Locate the cell with the specified text and output its (X, Y) center coordinate. 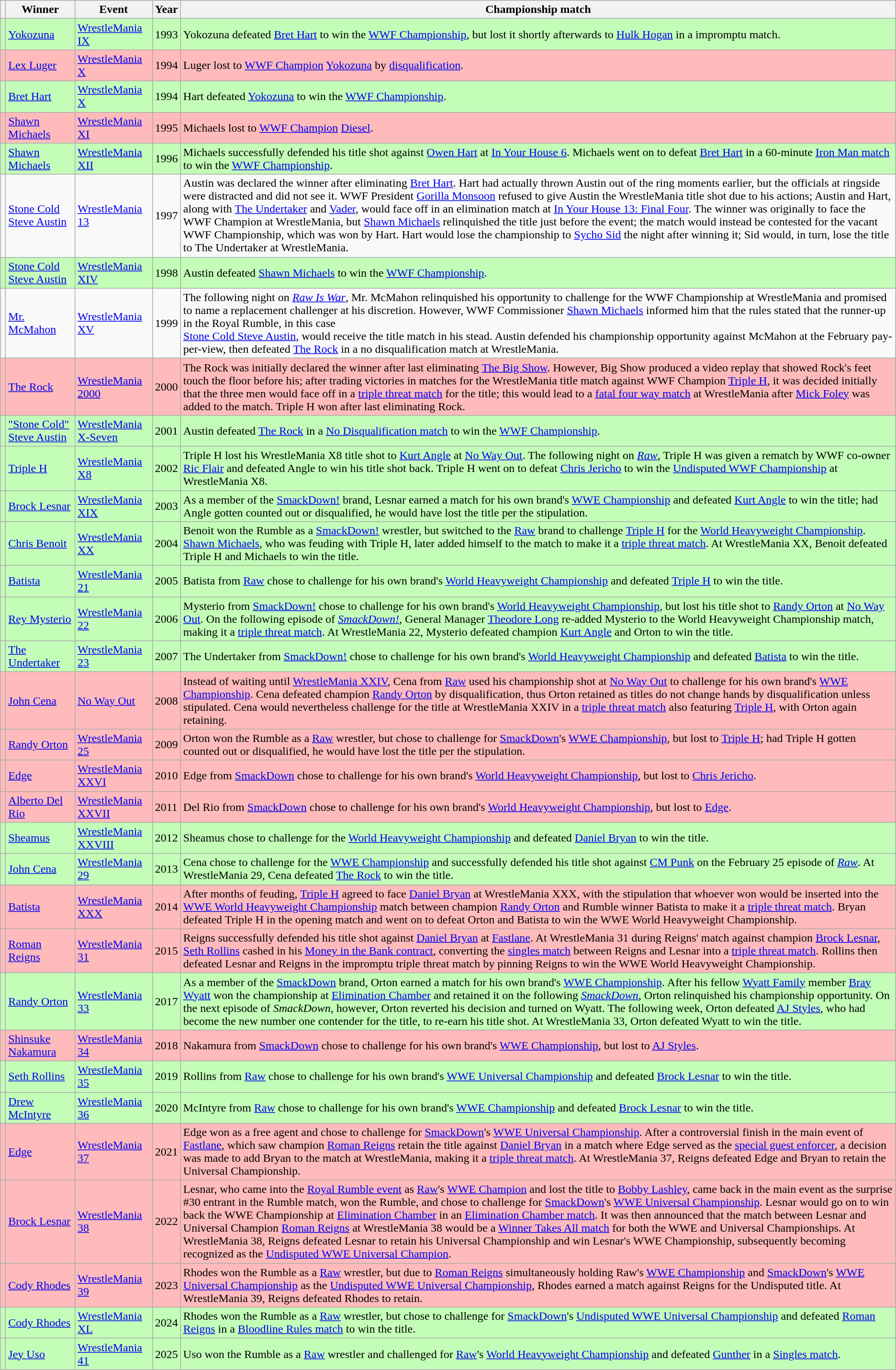
2015 (167, 951)
Austin defeated Shawn Michaels to win the WWF Championship. (538, 273)
1999 (167, 323)
WrestleMania 33 (113, 1001)
2001 (167, 431)
WrestleMania 29 (113, 869)
Bret Hart (40, 97)
Luger lost to WWF Champion Yokozuna by disqualification. (538, 65)
WrestleMania 34 (113, 1045)
Sheamus (40, 838)
2018 (167, 1045)
1995 (167, 127)
Triple H (40, 468)
Year (167, 10)
No Way Out (113, 701)
WrestleMania XL (113, 1323)
1997 (167, 215)
2020 (167, 1108)
2009 (167, 745)
WrestleMania 21 (113, 581)
WrestleMania XX (113, 544)
Uso won the Rumble as a Raw wrestler and challenged for Raw's World Heavyweight Championship and defeated Gunther in a Singles match. (538, 1354)
2008 (167, 701)
2023 (167, 1285)
Sheamus chose to challenge for the World Heavyweight Championship and defeated Daniel Bryan to win the title. (538, 838)
Jey Uso (40, 1354)
2010 (167, 775)
The Undertaker from SmackDown! chose to challenge for his own brand's World Heavyweight Championship and defeated Batista to win the title. (538, 657)
WrestleMania 38 (113, 1222)
2024 (167, 1323)
WrestleMania XI (113, 127)
Michaels lost to WWF Champion Diesel. (538, 127)
WrestleMania X8 (113, 468)
WrestleMania XXVII (113, 807)
WrestleMania XIX (113, 505)
Edge from SmackDown chose to challenge for his own brand's World Heavyweight Championship, but lost to Chris Jericho. (538, 775)
Yokozuna defeated Bret Hart to win the WWF Championship, but lost it shortly afterwards to Hulk Hogan in a impromptu match. (538, 34)
2000 (167, 387)
2013 (167, 869)
2012 (167, 838)
Championship match (538, 10)
Hart defeated Yokozuna to win the WWF Championship. (538, 97)
Shinsuke Nakamura (40, 1045)
WrestleMania XXVI (113, 775)
WrestleMania XIV (113, 273)
1993 (167, 34)
2002 (167, 468)
WrestleMania 2000 (113, 387)
WrestleMania 39 (113, 1285)
Yokozuna (40, 34)
1996 (167, 159)
2014 (167, 907)
WrestleMania 37 (113, 1152)
2004 (167, 544)
Rollins from Raw chose to challenge for his own brand's WWE Universal Championship and defeated Brock Lesnar to win the title. (538, 1076)
WrestleMania 25 (113, 745)
WrestleMania 31 (113, 951)
2003 (167, 505)
2007 (167, 657)
Roman Reigns (40, 951)
Batista from Raw chose to challenge for his own brand's World Heavyweight Championship and defeated Triple H to win the title. (538, 581)
WrestleMania 41 (113, 1354)
The Rock (40, 387)
2011 (167, 807)
2025 (167, 1354)
2021 (167, 1152)
WrestleMania 35 (113, 1076)
2017 (167, 1001)
Mr. McMahon (40, 323)
1998 (167, 273)
WrestleMania 23 (113, 657)
WrestleMania XV (113, 323)
WrestleMania 13 (113, 215)
Nakamura from SmackDown chose to challenge for his own brand's WWE Championship, but lost to AJ Styles. (538, 1045)
WrestleMania XII (113, 159)
WrestleMania 22 (113, 619)
Rey Mysterio (40, 619)
2022 (167, 1222)
WrestleMania 36 (113, 1108)
Drew McIntyre (40, 1108)
Austin defeated The Rock in a No Disqualification match to win the WWF Championship. (538, 431)
Event (113, 10)
2005 (167, 581)
Del Rio from SmackDown chose to challenge for his own brand's World Heavyweight Championship, but lost to Edge. (538, 807)
WrestleMania IX (113, 34)
2006 (167, 619)
"Stone Cold" Steve Austin (40, 431)
Alberto Del Rio (40, 807)
WrestleMania XXX (113, 907)
McIntyre from Raw chose to challenge for his own brand's WWE Championship and defeated Brock Lesnar to win the title. (538, 1108)
Winner (40, 10)
The Undertaker (40, 657)
WrestleMania XXVIII (113, 838)
Seth Rollins (40, 1076)
Lex Luger (40, 65)
WrestleMania X-Seven (113, 431)
2019 (167, 1076)
Chris Benoit (40, 544)
